Extract the (x, y) coordinate from the center of the cell holding the provided text.  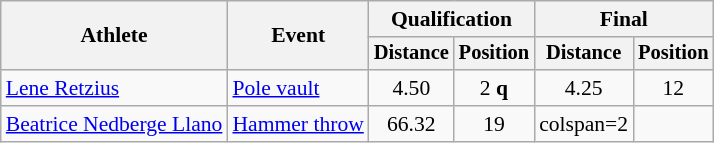
Event (298, 36)
4.50 (412, 88)
12 (673, 88)
Pole vault (298, 88)
Athlete (114, 36)
4.25 (584, 88)
66.32 (412, 124)
Final (624, 19)
Beatrice Nedberge Llano (114, 124)
Qualification (452, 19)
colspan=2 (584, 124)
19 (494, 124)
Lene Retzius (114, 88)
Hammer throw (298, 124)
2 q (494, 88)
